Extract the (X, Y) coordinate from the center of the cell holding the provided text.  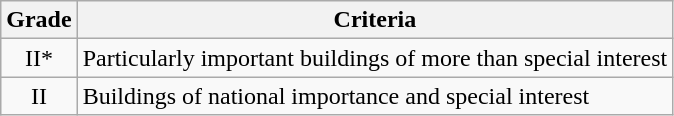
Buildings of national importance and special interest (375, 96)
Criteria (375, 20)
II (39, 96)
Grade (39, 20)
II* (39, 58)
Particularly important buildings of more than special interest (375, 58)
